Return the [X, Y] coordinate for the center point of the cell that contains the specified text.  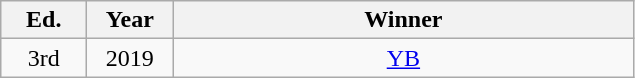
YB [404, 58]
Winner [404, 20]
Year [130, 20]
3rd [44, 58]
Ed. [44, 20]
2019 [130, 58]
